Scan for the cell matching the given text and deliver its [X, Y] coordinate at center. 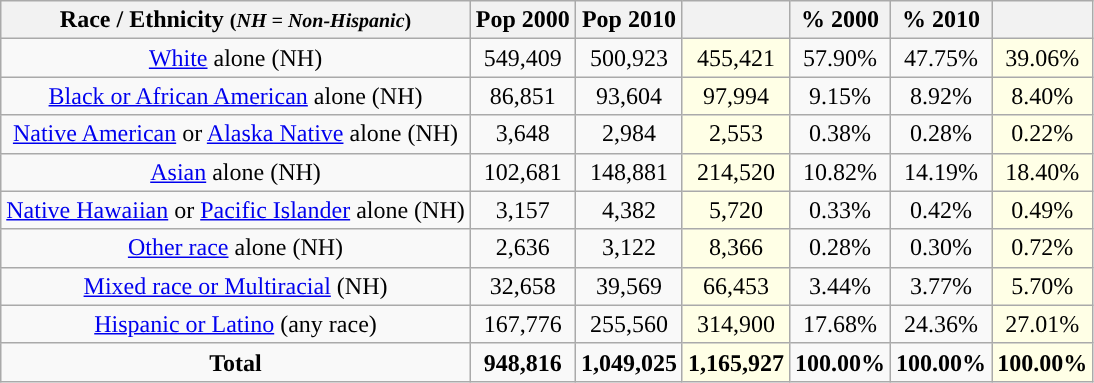
549,409 [522, 58]
Hispanic or Latino (any race) [236, 324]
3.77% [942, 286]
214,520 [736, 172]
Native Hawaiian or Pacific Islander alone (NH) [236, 210]
500,923 [628, 58]
2,553 [736, 134]
Mixed race or Multiracial (NH) [236, 286]
0.30% [942, 248]
5.70% [1042, 286]
3,122 [628, 248]
9.15% [840, 96]
66,453 [736, 286]
14.19% [942, 172]
102,681 [522, 172]
0.33% [840, 210]
0.42% [942, 210]
86,851 [522, 96]
1,165,927 [736, 362]
% 2010 [942, 20]
32,658 [522, 286]
Native American or Alaska Native alone (NH) [236, 134]
948,816 [522, 362]
314,900 [736, 324]
Race / Ethnicity (NH = Non-Hispanic) [236, 20]
47.75% [942, 58]
27.01% [1042, 324]
0.49% [1042, 210]
0.38% [840, 134]
2,984 [628, 134]
% 2000 [840, 20]
97,994 [736, 96]
Asian alone (NH) [236, 172]
39.06% [1042, 58]
3,157 [522, 210]
8.40% [1042, 96]
39,569 [628, 286]
1,049,025 [628, 362]
10.82% [840, 172]
Pop 2000 [522, 20]
0.72% [1042, 248]
17.68% [840, 324]
8,366 [736, 248]
5,720 [736, 210]
3,648 [522, 134]
255,560 [628, 324]
0.22% [1042, 134]
2,636 [522, 248]
Black or African American alone (NH) [236, 96]
Total [236, 362]
167,776 [522, 324]
93,604 [628, 96]
455,421 [736, 58]
24.36% [942, 324]
Other race alone (NH) [236, 248]
18.40% [1042, 172]
8.92% [942, 96]
57.90% [840, 58]
3.44% [840, 286]
148,881 [628, 172]
White alone (NH) [236, 58]
4,382 [628, 210]
Pop 2010 [628, 20]
